Return (x, y) of the center of cell containing provided text 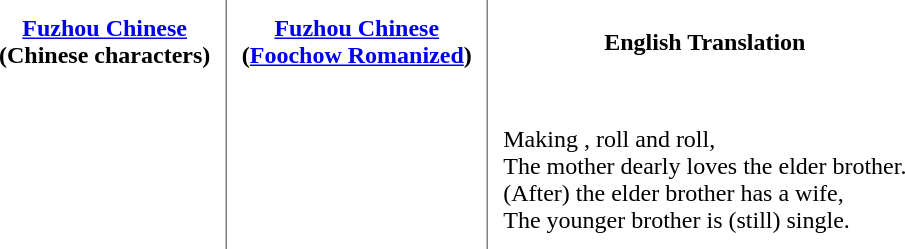
Fuzhou Chinese(Foochow Romanized) (356, 42)
